Return the (x, y) coordinate for the center point of the cell that contains the specified text.  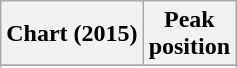
Peakposition (189, 34)
Chart (2015) (72, 34)
